For the text-containing cell, return its midpoint in (x, y) coordinate format. 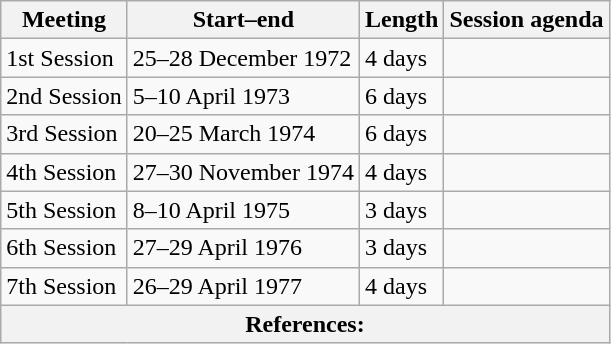
6th Session (64, 248)
1st Session (64, 58)
25–28 December 1972 (243, 58)
Start–end (243, 20)
7th Session (64, 286)
20–25 March 1974 (243, 134)
26–29 April 1977 (243, 286)
Session agenda (526, 20)
2nd Session (64, 96)
References: (305, 324)
5th Session (64, 210)
5–10 April 1973 (243, 96)
8–10 April 1975 (243, 210)
3rd Session (64, 134)
Length (402, 20)
27–29 April 1976 (243, 248)
Meeting (64, 20)
4th Session (64, 172)
27–30 November 1974 (243, 172)
